Search for the cell housing the specified text and yield its [X, Y] center coordinate. 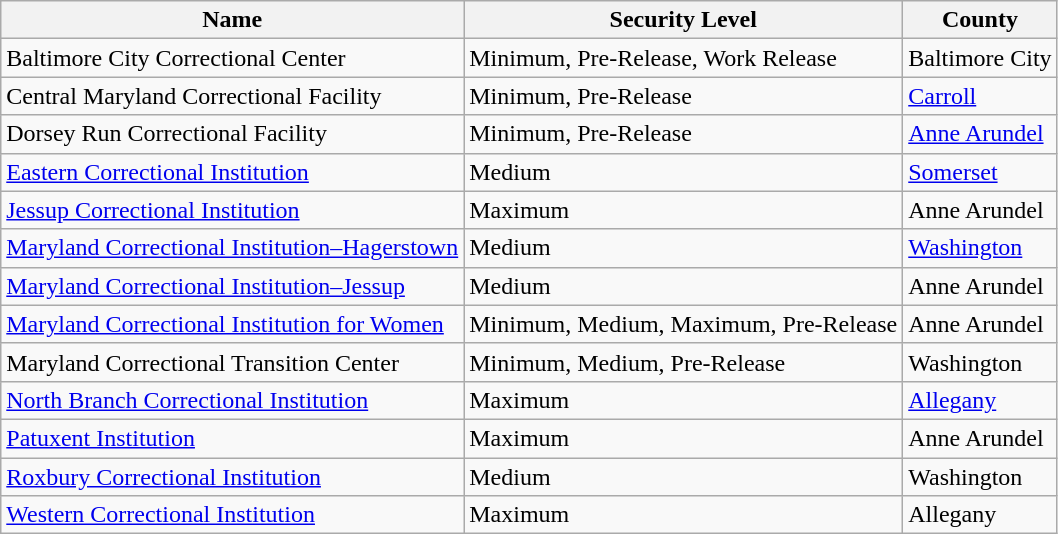
Minimum, Medium, Maximum, Pre-Release [684, 324]
Maryland Correctional Institution–Hagerstown [232, 248]
County [980, 20]
Security Level [684, 20]
Name [232, 20]
Eastern Correctional Institution [232, 172]
Dorsey Run Correctional Facility [232, 134]
Maryland Correctional Institution–Jessup [232, 286]
Maryland Correctional Institution for Women [232, 324]
Somerset [980, 172]
Jessup Correctional Institution [232, 210]
Central Maryland Correctional Facility [232, 96]
Maryland Correctional Transition Center [232, 362]
Roxbury Correctional Institution [232, 477]
Minimum, Medium, Pre-Release [684, 362]
Carroll [980, 96]
Baltimore City Correctional Center [232, 58]
Baltimore City [980, 58]
Minimum, Pre-Release, Work Release [684, 58]
North Branch Correctional Institution [232, 400]
Western Correctional Institution [232, 515]
Patuxent Institution [232, 438]
